Output the (x, y) coordinate of the center of the cell containing the given text.  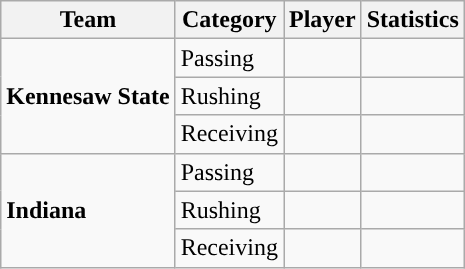
Team (88, 20)
Category (229, 20)
Player (323, 20)
Indiana (88, 210)
Kennesaw State (88, 96)
Statistics (412, 20)
